Capture the cell that displays the provided text and extract its (x, y) central coordinate. 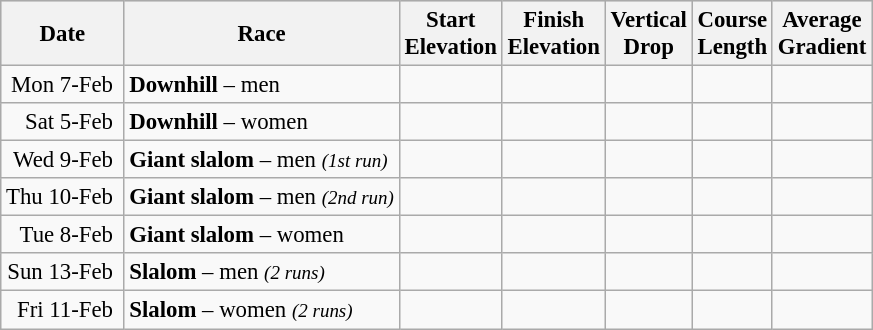
Giant slalom – men (1st run) (262, 160)
Downhill – men (262, 85)
Giant slalom – women (262, 235)
Sat 5-Feb (62, 122)
Slalom – men (2 runs) (262, 273)
VerticalDrop (648, 34)
CourseLength (732, 34)
Tue 8-Feb (62, 235)
Race (262, 34)
AverageGradient (822, 34)
Downhill – women (262, 122)
Thu 10-Feb (62, 197)
Date (62, 34)
Wed 9-Feb (62, 160)
Giant slalom – men (2nd run) (262, 197)
StartElevation (450, 34)
FinishElevation (554, 34)
Mon 7-Feb (62, 85)
Slalom – women (2 runs) (262, 310)
Sun 13-Feb (62, 273)
Fri 11-Feb (62, 310)
